Output the (x, y) coordinate of the center of the cell containing the given text.  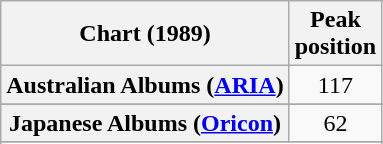
Australian Albums (ARIA) (145, 85)
Japanese Albums (Oricon) (145, 123)
Peakposition (335, 34)
Chart (1989) (145, 34)
62 (335, 123)
117 (335, 85)
